Search for the cell housing the specified text and yield its [x, y] center coordinate. 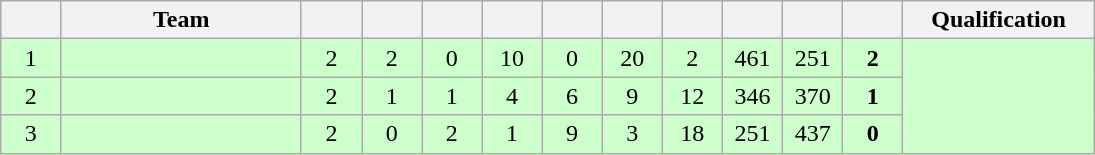
437 [813, 134]
370 [813, 96]
10 [512, 58]
12 [692, 96]
Qualification [998, 20]
Team [182, 20]
18 [692, 134]
6 [572, 96]
346 [752, 96]
4 [512, 96]
20 [632, 58]
461 [752, 58]
